Detect which cell encompasses the target text, then output its (x, y) center coordinate. 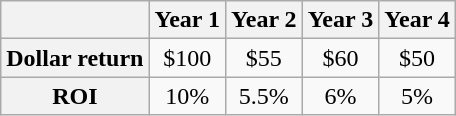
6% (340, 96)
Year 3 (340, 20)
$100 (188, 58)
$55 (264, 58)
Year 1 (188, 20)
Year 2 (264, 20)
$60 (340, 58)
$50 (418, 58)
10% (188, 96)
ROI (75, 96)
Year 4 (418, 20)
5% (418, 96)
Dollar return (75, 58)
5.5% (264, 96)
